Find where the given text appears and provide that cell's center as (X, Y) coordinate. 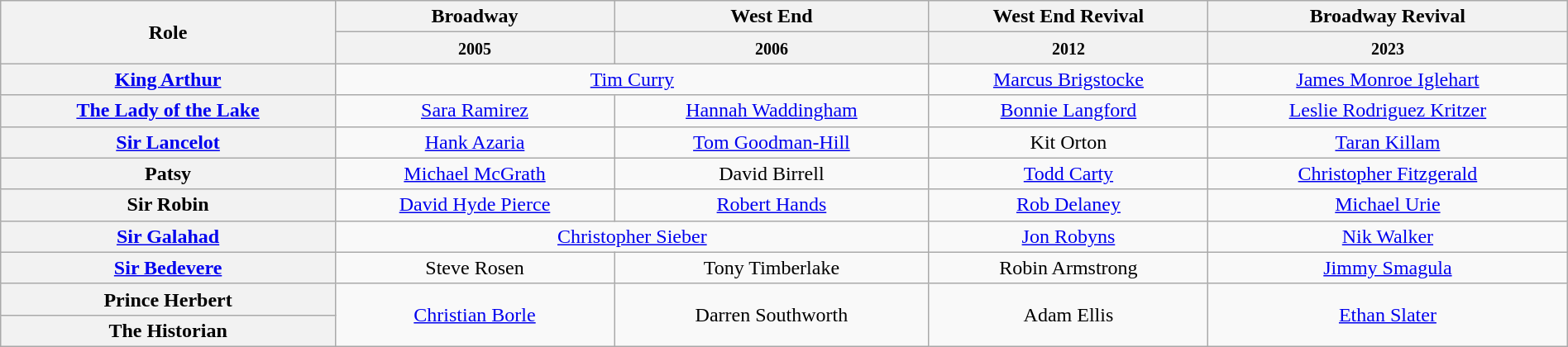
Broadway Revival (1388, 17)
Kit Orton (1068, 142)
Christian Borle (475, 315)
Ethan Slater (1388, 315)
Michael Urie (1388, 205)
2006 (772, 48)
Christopher Sieber (632, 236)
Sir Robin (169, 205)
Jon Robyns (1068, 236)
Tim Curry (632, 79)
Patsy (169, 173)
The Historian (169, 330)
Hannah Waddingham (772, 111)
2005 (475, 48)
Todd Carty (1068, 173)
The Lady of the Lake (169, 111)
Rob Delaney (1068, 205)
Role (169, 32)
Sir Lancelot (169, 142)
James Monroe Iglehart (1388, 79)
Tony Timberlake (772, 268)
Steve Rosen (475, 268)
Sir Bedevere (169, 268)
Christopher Fitzgerald (1388, 173)
Robert Hands (772, 205)
West End Revival (1068, 17)
Darren Southworth (772, 315)
Sara Ramirez (475, 111)
Robin Armstrong (1068, 268)
Marcus Brigstocke (1068, 79)
King Arthur (169, 79)
David Hyde Pierce (475, 205)
Leslie Rodriguez Kritzer (1388, 111)
2023 (1388, 48)
Hank Azaria (475, 142)
Adam Ellis (1068, 315)
Bonnie Langford (1068, 111)
Prince Herbert (169, 299)
West End (772, 17)
Michael McGrath (475, 173)
David Birrell (772, 173)
2012 (1068, 48)
Taran Killam (1388, 142)
Tom Goodman-Hill (772, 142)
Sir Galahad (169, 236)
Nik Walker (1388, 236)
Broadway (475, 17)
Jimmy Smagula (1388, 268)
